Identify which cell holds the provided text, then report its (x, y) central coordinate. 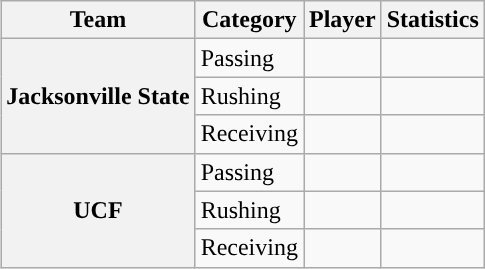
Team (98, 20)
Statistics (432, 20)
Jacksonville State (98, 96)
Player (343, 20)
Category (249, 20)
UCF (98, 210)
